From the cell containing the given text, extract its center point as (X, Y) coordinate. 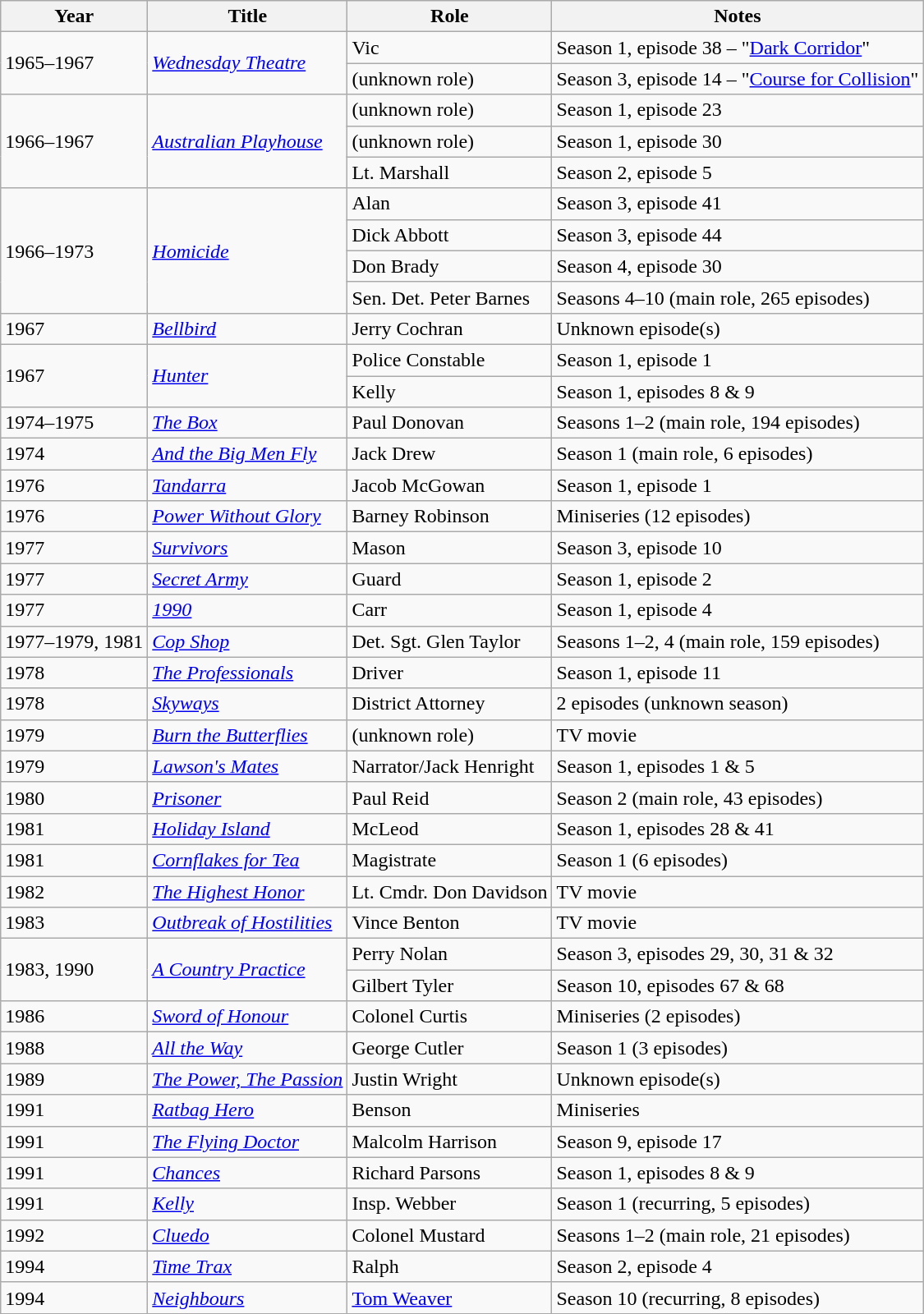
Season 4, episode 30 (738, 266)
Det. Sgt. Glen Taylor (450, 641)
Neighbours (248, 1298)
Vic (450, 48)
1977–1979, 1981 (74, 641)
Season 1 (main role, 6 episodes) (738, 454)
Benson (450, 1110)
1980 (74, 797)
Season 9, episode 17 (738, 1142)
Outbreak of Hostilities (248, 923)
Miniseries (12 episodes) (738, 517)
Seasons 1–2, 4 (main role, 159 episodes) (738, 641)
Sen. Det. Peter Barnes (450, 297)
Season 2, episode 4 (738, 1266)
Tom Weaver (450, 1298)
Tandarra (248, 485)
Narrator/Jack Henright (450, 766)
Mason (450, 548)
Vince Benton (450, 923)
Role (450, 16)
Paul Donovan (450, 423)
The Highest Honor (248, 891)
Season 3, episodes 29, 30, 31 & 32 (738, 954)
Time Trax (248, 1266)
Season 3, episode 44 (738, 235)
Police Constable (450, 360)
Season 1, episode 2 (738, 579)
1983, 1990 (74, 970)
Barney Robinson (450, 517)
Colonel Mustard (450, 1235)
Malcolm Harrison (450, 1142)
All the Way (248, 1048)
Lawson's Mates (248, 766)
Notes (738, 16)
1966–1967 (74, 141)
Season 1, episode 30 (738, 141)
Season 1, episodes 1 & 5 (738, 766)
Holiday Island (248, 829)
Season 2 (main role, 43 episodes) (738, 797)
Title (248, 16)
Season 3, episode 41 (738, 204)
Jack Drew (450, 454)
Gilbert Tyler (450, 985)
And the Big Men Fly (248, 454)
1990 (248, 610)
Cornflakes for Tea (248, 860)
Ratbag Hero (248, 1110)
Skyways (248, 704)
Season 1 (6 episodes) (738, 860)
The Flying Doctor (248, 1142)
Survivors (248, 548)
Carr (450, 610)
1989 (74, 1079)
Richard Parsons (450, 1173)
George Cutler (450, 1048)
Season 2, episode 5 (738, 172)
Lt. Cmdr. Don Davidson (450, 891)
A Country Practice (248, 970)
District Attorney (450, 704)
Dick Abbott (450, 235)
The Box (248, 423)
Season 1, episode 11 (738, 673)
Season 1, episode 4 (738, 610)
1983 (74, 923)
1965–1967 (74, 63)
The Professionals (248, 673)
The Power, The Passion (248, 1079)
Bellbird (248, 328)
Season 1, episode 23 (738, 110)
Chances (248, 1173)
Don Brady (450, 266)
Justin Wright (450, 1079)
1974 (74, 454)
McLeod (450, 829)
Burn the Butterflies (248, 735)
Miniseries (738, 1110)
Season 1 (recurring, 5 episodes) (738, 1204)
Season 1, episodes 28 & 41 (738, 829)
Cluedo (248, 1235)
Season 3, episode 14 – "Course for Collision" (738, 79)
1982 (74, 891)
Colonel Curtis (450, 1017)
Secret Army (248, 579)
Driver (450, 673)
Miniseries (2 episodes) (738, 1017)
2 episodes (unknown season) (738, 704)
Jerry Cochran (450, 328)
1992 (74, 1235)
Power Without Glory (248, 517)
Ralph (450, 1266)
1986 (74, 1017)
Guard (450, 579)
Year (74, 16)
Insp. Webber (450, 1204)
Jacob McGowan (450, 485)
Seasons 1–2 (main role, 194 episodes) (738, 423)
Homicide (248, 250)
1966–1973 (74, 250)
Season 3, episode 10 (738, 548)
Perry Nolan (450, 954)
Sword of Honour (248, 1017)
Season 1 (3 episodes) (738, 1048)
Hunter (248, 375)
Season 1, episode 38 – "Dark Corridor" (738, 48)
Prisoner (248, 797)
Alan (450, 204)
Magistrate (450, 860)
Australian Playhouse (248, 141)
Paul Reid (450, 797)
Seasons 4–10 (main role, 265 episodes) (738, 297)
Seasons 1–2 (main role, 21 episodes) (738, 1235)
Wednesday Theatre (248, 63)
Season 10 (recurring, 8 episodes) (738, 1298)
1988 (74, 1048)
Season 10, episodes 67 & 68 (738, 985)
Cop Shop (248, 641)
1974–1975 (74, 423)
Lt. Marshall (450, 172)
